Extract the [x, y] coordinate from the center of the cell holding the provided text.  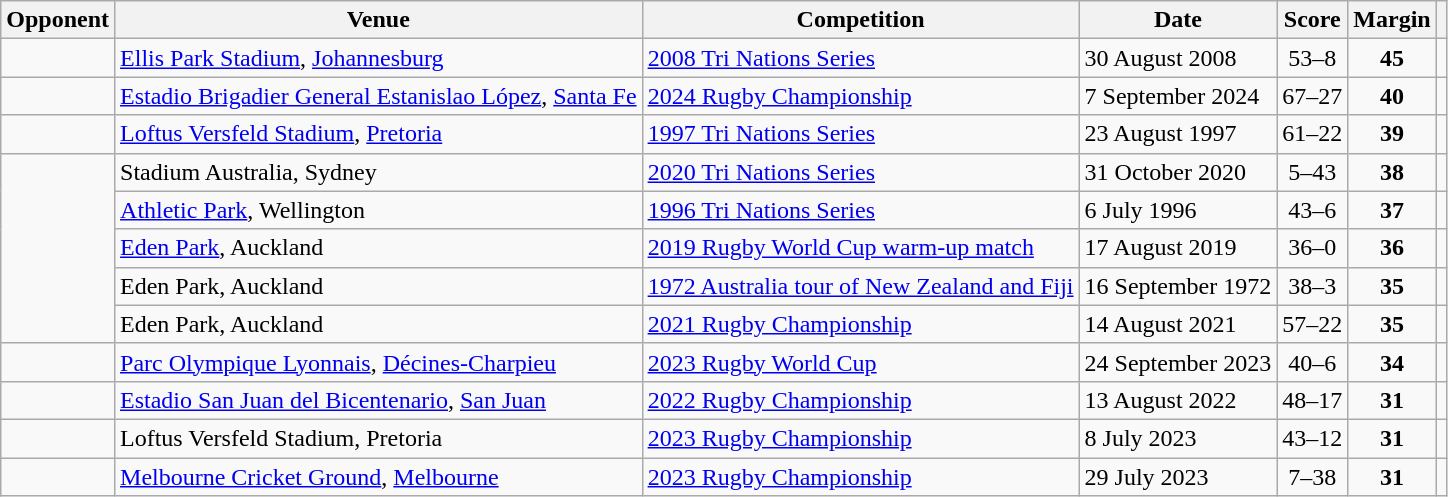
1972 Australia tour of New Zealand and Fiji [860, 286]
40 [1392, 96]
Athletic Park, Wellington [379, 210]
45 [1392, 58]
37 [1392, 210]
6 July 1996 [1178, 210]
Opponent [58, 20]
23 August 1997 [1178, 134]
2020 Tri Nations Series [860, 172]
Melbourne Cricket Ground, Melbourne [379, 477]
8 July 2023 [1178, 438]
2023 Rugby World Cup [860, 362]
5–43 [1312, 172]
Competition [860, 20]
7 September 2024 [1178, 96]
67–27 [1312, 96]
40–6 [1312, 362]
61–22 [1312, 134]
2019 Rugby World Cup warm-up match [860, 248]
Date [1178, 20]
14 August 2021 [1178, 324]
Ellis Park Stadium, Johannesburg [379, 58]
43–6 [1312, 210]
34 [1392, 362]
2008 Tri Nations Series [860, 58]
7–38 [1312, 477]
24 September 2023 [1178, 362]
38–3 [1312, 286]
53–8 [1312, 58]
Margin [1392, 20]
38 [1392, 172]
39 [1392, 134]
36–0 [1312, 248]
2022 Rugby Championship [860, 400]
29 July 2023 [1178, 477]
13 August 2022 [1178, 400]
48–17 [1312, 400]
36 [1392, 248]
2024 Rugby Championship [860, 96]
Stadium Australia, Sydney [379, 172]
17 August 2019 [1178, 248]
43–12 [1312, 438]
31 October 2020 [1178, 172]
1996 Tri Nations Series [860, 210]
Score [1312, 20]
Venue [379, 20]
Estadio Brigadier General Estanislao López, Santa Fe [379, 96]
Estadio San Juan del Bicentenario, San Juan [379, 400]
30 August 2008 [1178, 58]
Parc Olympique Lyonnais, Décines-Charpieu [379, 362]
16 September 1972 [1178, 286]
2021 Rugby Championship [860, 324]
57–22 [1312, 324]
1997 Tri Nations Series [860, 134]
